Detect which cell encompasses the target text, then output its [X, Y] center coordinate. 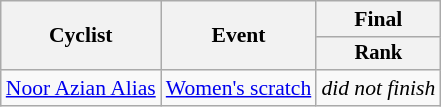
Final [378, 19]
Noor Azian Alias [81, 88]
Rank [378, 54]
Event [239, 36]
Cyclist [81, 36]
Women's scratch [239, 88]
did not finish [378, 88]
